Capture the cell that displays the provided text and extract its (X, Y) central coordinate. 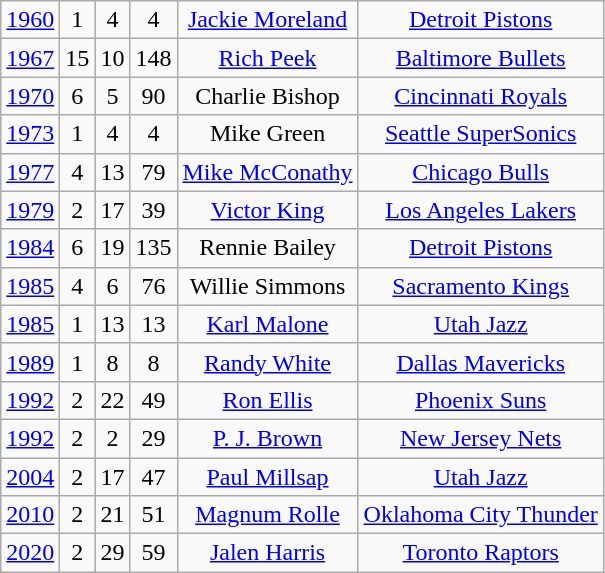
Mike McConathy (268, 172)
Sacramento Kings (480, 286)
5 (112, 96)
1967 (30, 58)
Ron Ellis (268, 400)
Karl Malone (268, 324)
39 (154, 210)
79 (154, 172)
Rennie Bailey (268, 248)
Chicago Bulls (480, 172)
Dallas Mavericks (480, 362)
1960 (30, 20)
New Jersey Nets (480, 438)
1977 (30, 172)
Victor King (268, 210)
59 (154, 553)
Cincinnati Royals (480, 96)
Magnum Rolle (268, 515)
22 (112, 400)
Jalen Harris (268, 553)
15 (78, 58)
21 (112, 515)
Willie Simmons (268, 286)
2020 (30, 553)
Charlie Bishop (268, 96)
Randy White (268, 362)
Jackie Moreland (268, 20)
76 (154, 286)
1970 (30, 96)
51 (154, 515)
47 (154, 477)
49 (154, 400)
Oklahoma City Thunder (480, 515)
1973 (30, 134)
Los Angeles Lakers (480, 210)
Mike Green (268, 134)
Phoenix Suns (480, 400)
Seattle SuperSonics (480, 134)
90 (154, 96)
P. J. Brown (268, 438)
19 (112, 248)
1989 (30, 362)
Baltimore Bullets (480, 58)
Paul Millsap (268, 477)
2010 (30, 515)
148 (154, 58)
2004 (30, 477)
Rich Peek (268, 58)
10 (112, 58)
1984 (30, 248)
1979 (30, 210)
135 (154, 248)
Toronto Raptors (480, 553)
